From the cell containing the given text, extract its center point as (X, Y) coordinate. 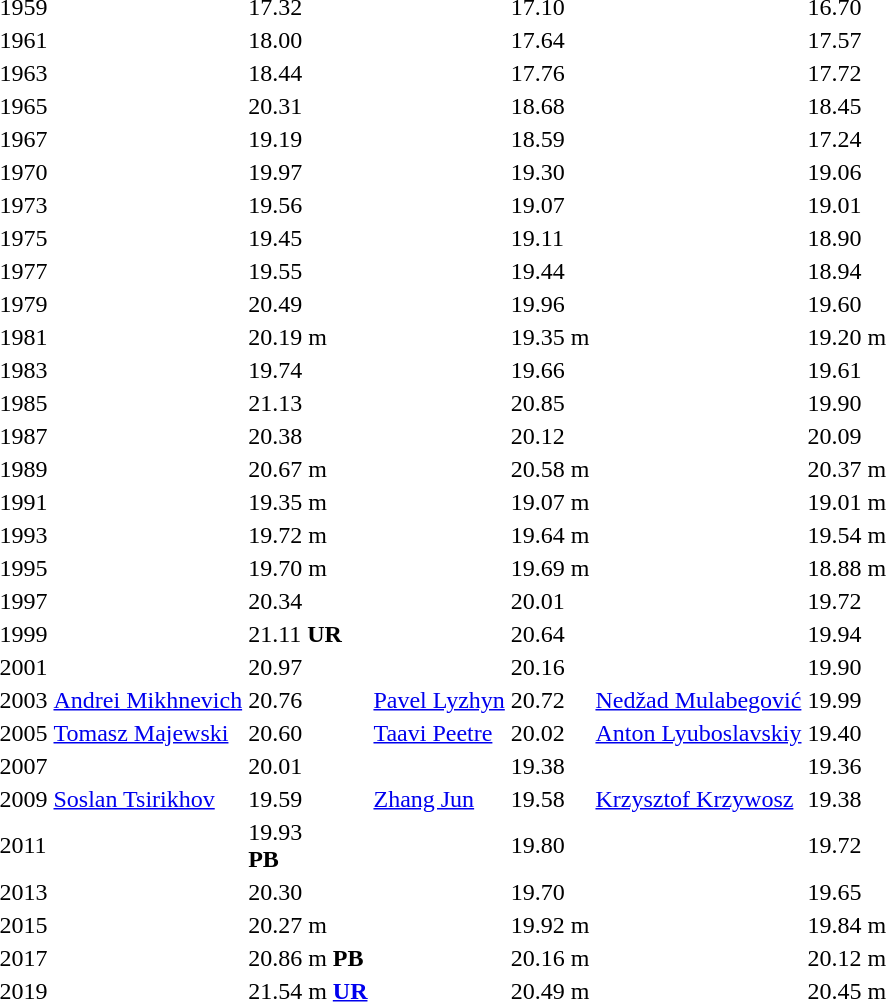
18.59 (550, 139)
19.11 (550, 238)
Taavi Peetre (439, 733)
20.64 (550, 634)
20.72 (550, 700)
19.92 m (550, 925)
20.38 (308, 436)
20.97 (308, 667)
20.85 (550, 403)
19.38 (550, 766)
19.97 (308, 172)
19.72 m (308, 535)
19.74 (308, 370)
19.55 (308, 271)
Pavel Lyzhyn (439, 700)
Anton Lyuboslavskiy (698, 733)
21.13 (308, 403)
20.02 (550, 733)
19.70 m (308, 568)
Zhang Jun (439, 799)
17.64 (550, 40)
19.07 (550, 205)
20.12 (550, 436)
19.44 (550, 271)
19.66 (550, 370)
20.67 m (308, 469)
19.59 (308, 799)
19.45 (308, 238)
19.56 (308, 205)
19.80 (550, 846)
20.27 m (308, 925)
18.68 (550, 106)
20.86 m PB (308, 958)
18.44 (308, 73)
19.19 (308, 139)
20.19 m (308, 337)
21.11 UR (308, 634)
Tomasz Majewski (148, 733)
Krzysztof Krzywosz (698, 799)
20.34 (308, 601)
Andrei Mikhnevich (148, 700)
19.96 (550, 304)
19.93 PB (308, 846)
18.00 (308, 40)
19.30 (550, 172)
20.30 (308, 892)
20.49 (308, 304)
19.07 m (550, 502)
19.69 m (550, 568)
20.58 m (550, 469)
20.16 (550, 667)
20.16 m (550, 958)
20.76 (308, 700)
19.58 (550, 799)
Nedžad Mulabegović (698, 700)
19.70 (550, 892)
17.76 (550, 73)
20.60 (308, 733)
19.64 m (550, 535)
20.31 (308, 106)
Soslan Tsirikhov (148, 799)
